Return (X, Y) of the center of cell containing provided text 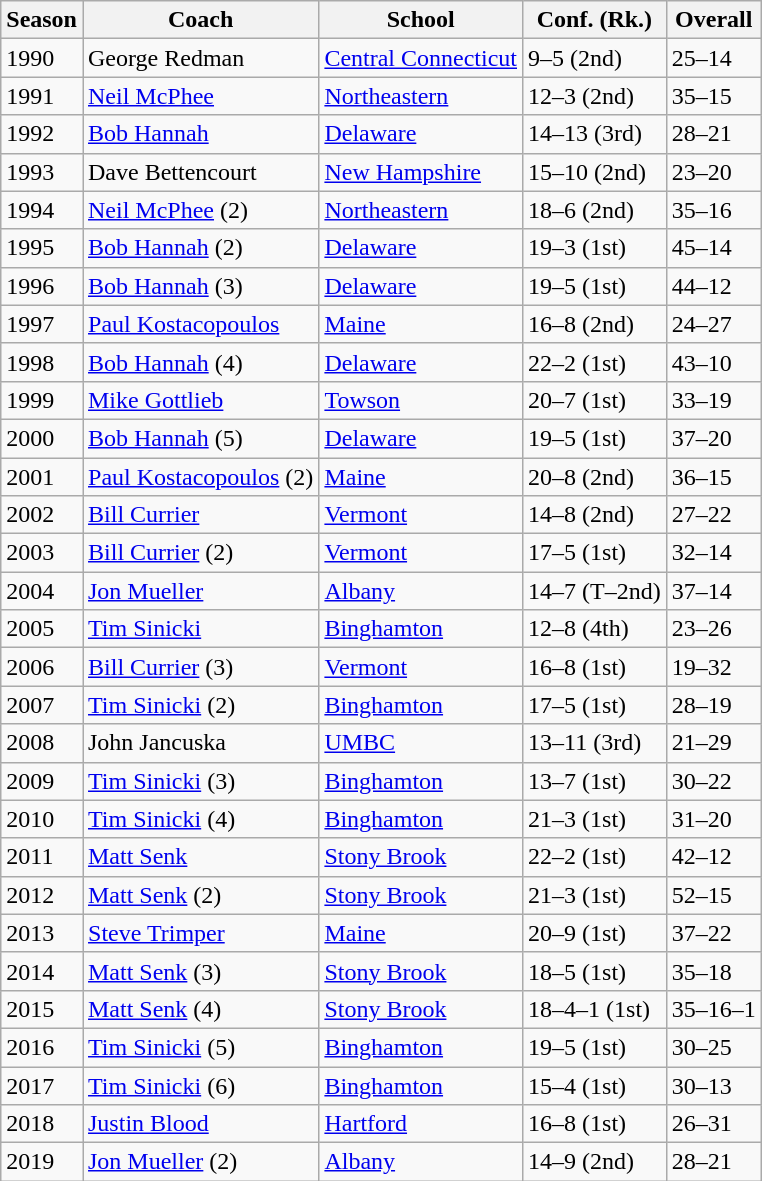
Central Connecticut (421, 58)
School (421, 20)
2002 (42, 515)
21–29 (714, 743)
Bob Hannah (4) (200, 362)
27–22 (714, 515)
Tim Sinicki (3) (200, 781)
2014 (42, 971)
18–5 (1st) (595, 971)
Neil McPhee (200, 96)
20–8 (2nd) (595, 477)
15–10 (2nd) (595, 172)
30–13 (714, 1085)
Steve Trimper (200, 933)
44–12 (714, 286)
Tim Sinicki (6) (200, 1085)
2000 (42, 438)
2008 (42, 743)
Coach (200, 20)
Hartford (421, 1124)
2010 (42, 819)
Paul Kostacopoulos (200, 324)
45–14 (714, 248)
2004 (42, 591)
Tim Sinicki (4) (200, 819)
13–7 (1st) (595, 781)
Matt Senk (2) (200, 895)
Matt Senk (4) (200, 1009)
John Jancuska (200, 743)
Conf. (Rk.) (595, 20)
2007 (42, 705)
12–3 (2nd) (595, 96)
1996 (42, 286)
14–7 (T–2nd) (595, 591)
1991 (42, 96)
30–25 (714, 1047)
2013 (42, 933)
35–16 (714, 210)
UMBC (421, 743)
2016 (42, 1047)
37–14 (714, 591)
Bob Hannah (2) (200, 248)
Neil McPhee (2) (200, 210)
2015 (42, 1009)
Bill Currier (200, 515)
37–22 (714, 933)
Bill Currier (2) (200, 553)
Justin Blood (200, 1124)
1998 (42, 362)
Bob Hannah (200, 134)
Bob Hannah (3) (200, 286)
Tim Sinicki (5) (200, 1047)
20–9 (1st) (595, 933)
16–8 (2nd) (595, 324)
Mike Gottlieb (200, 400)
Matt Senk (3) (200, 971)
52–15 (714, 895)
30–22 (714, 781)
42–12 (714, 857)
14–8 (2nd) (595, 515)
35–15 (714, 96)
20–7 (1st) (595, 400)
18–6 (2nd) (595, 210)
28–19 (714, 705)
2003 (42, 553)
1990 (42, 58)
1994 (42, 210)
2011 (42, 857)
2005 (42, 629)
35–16–1 (714, 1009)
Towson (421, 400)
24–27 (714, 324)
12–8 (4th) (595, 629)
Tim Sinicki (200, 629)
23–26 (714, 629)
Jon Mueller (2) (200, 1162)
2017 (42, 1085)
2006 (42, 667)
1993 (42, 172)
1999 (42, 400)
Overall (714, 20)
18–4–1 (1st) (595, 1009)
2009 (42, 781)
Dave Bettencourt (200, 172)
2012 (42, 895)
26–31 (714, 1124)
Season (42, 20)
Paul Kostacopoulos (2) (200, 477)
1992 (42, 134)
36–15 (714, 477)
Matt Senk (200, 857)
15–4 (1st) (595, 1085)
2019 (42, 1162)
37–20 (714, 438)
Bill Currier (3) (200, 667)
23–20 (714, 172)
2001 (42, 477)
13–11 (3rd) (595, 743)
New Hampshire (421, 172)
33–19 (714, 400)
31–20 (714, 819)
14–9 (2nd) (595, 1162)
2018 (42, 1124)
43–10 (714, 362)
9–5 (2nd) (595, 58)
14–13 (3rd) (595, 134)
19–32 (714, 667)
19–3 (1st) (595, 248)
1995 (42, 248)
Tim Sinicki (2) (200, 705)
Jon Mueller (200, 591)
35–18 (714, 971)
32–14 (714, 553)
25–14 (714, 58)
1997 (42, 324)
Bob Hannah (5) (200, 438)
George Redman (200, 58)
